Scan for the cell matching the given text and deliver its [x, y] coordinate at center. 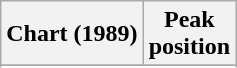
Chart (1989) [72, 34]
Peakposition [189, 34]
